Return (x, y) of the center of cell containing provided text 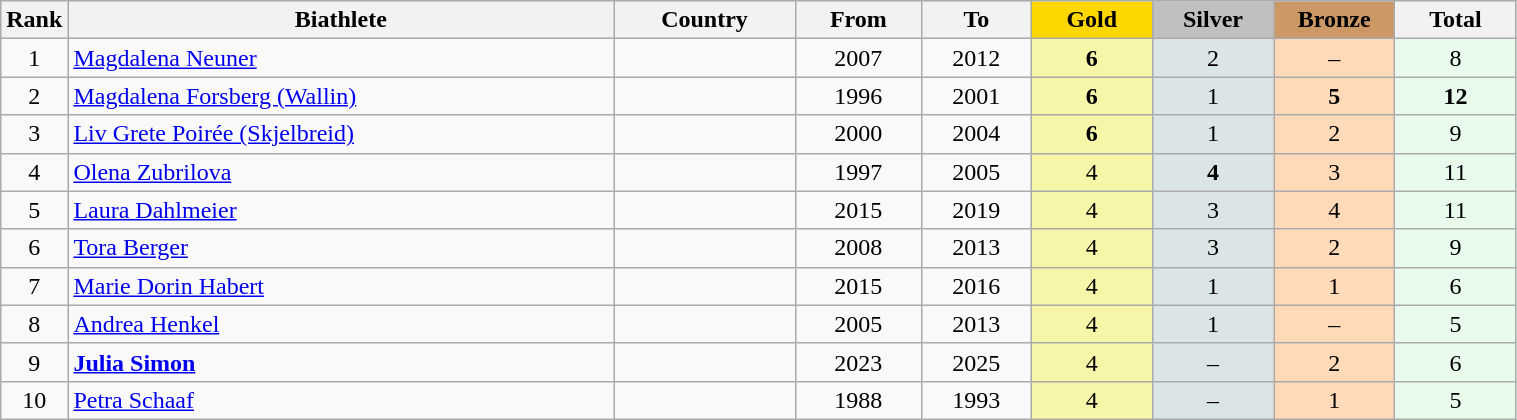
Laura Dahlmeier (341, 210)
Tora Berger (341, 248)
Marie Dorin Habert (341, 286)
Olena Zubrilova (341, 172)
2023 (858, 362)
Biathlete (341, 20)
Julia Simon (341, 362)
To (976, 20)
Magdalena Forsberg (Wallin) (341, 96)
Andrea Henkel (341, 324)
2019 (976, 210)
Country (705, 20)
Petra Schaaf (341, 400)
Gold (1092, 20)
1988 (858, 400)
2001 (976, 96)
2007 (858, 58)
Silver (1212, 20)
2008 (858, 248)
Rank (34, 20)
1996 (858, 96)
Total (1456, 20)
7 (34, 286)
From (858, 20)
2000 (858, 134)
2004 (976, 134)
12 (1456, 96)
2016 (976, 286)
10 (34, 400)
1993 (976, 400)
2025 (976, 362)
Magdalena Neuner (341, 58)
2012 (976, 58)
1997 (858, 172)
Liv Grete Poirée (Skjelbreid) (341, 134)
Bronze (1334, 20)
